Detect which cell encompasses the target text, then output its (x, y) center coordinate. 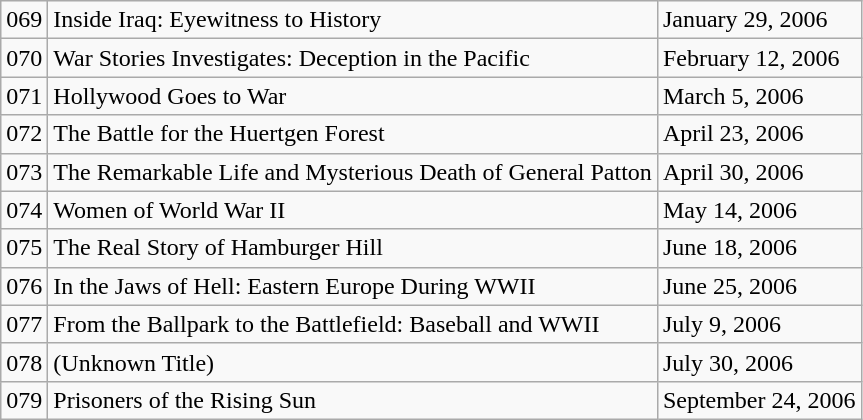
071 (24, 96)
078 (24, 362)
076 (24, 286)
The Battle for the Huertgen Forest (353, 134)
Prisoners of the Rising Sun (353, 400)
077 (24, 324)
069 (24, 20)
April 23, 2006 (759, 134)
July 30, 2006 (759, 362)
Women of World War II (353, 210)
In the Jaws of Hell: Eastern Europe During WWII (353, 286)
072 (24, 134)
Hollywood Goes to War (353, 96)
075 (24, 248)
June 18, 2006 (759, 248)
(Unknown Title) (353, 362)
June 25, 2006 (759, 286)
July 9, 2006 (759, 324)
March 5, 2006 (759, 96)
The Remarkable Life and Mysterious Death of General Patton (353, 172)
073 (24, 172)
070 (24, 58)
War Stories Investigates: Deception in the Pacific (353, 58)
The Real Story of Hamburger Hill (353, 248)
April 30, 2006 (759, 172)
May 14, 2006 (759, 210)
From the Ballpark to the Battlefield: Baseball and WWII (353, 324)
February 12, 2006 (759, 58)
Inside Iraq: Eyewitness to History (353, 20)
074 (24, 210)
September 24, 2006 (759, 400)
079 (24, 400)
January 29, 2006 (759, 20)
